Provide the [X, Y] coordinate of the cell's center where the given text is located.  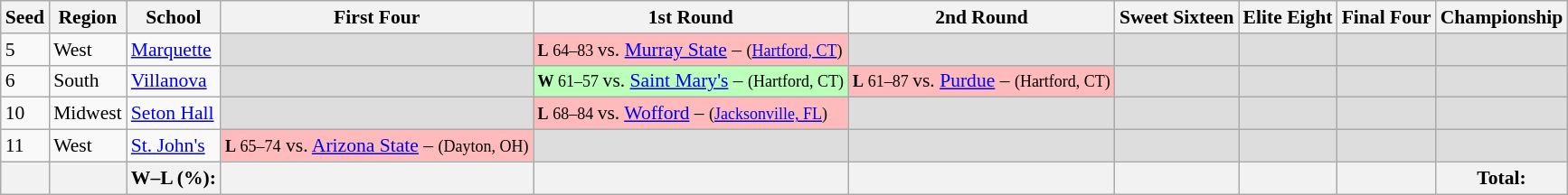
St. John's [174, 146]
W 61–57 vs. Saint Mary's – (Hartford, CT) [691, 81]
10 [25, 114]
L 61–87 vs. Purdue – (Hartford, CT) [982, 81]
L 64–83 vs. Murray State – (Hartford, CT) [691, 50]
2nd Round [982, 17]
Sweet Sixteen [1177, 17]
1st Round [691, 17]
Midwest [88, 114]
L 68–84 vs. Wofford – (Jacksonville, FL) [691, 114]
Villanova [174, 81]
5 [25, 50]
11 [25, 146]
W–L (%): [174, 178]
Seed [25, 17]
South [88, 81]
Elite Eight [1288, 17]
Championship [1502, 17]
Total: [1502, 178]
6 [25, 81]
Seton Hall [174, 114]
L 65–74 vs. Arizona State – (Dayton, OH) [377, 146]
Region [88, 17]
School [174, 17]
Final Four [1387, 17]
First Four [377, 17]
Marquette [174, 50]
